Search for the cell housing the specified text and yield its (x, y) center coordinate. 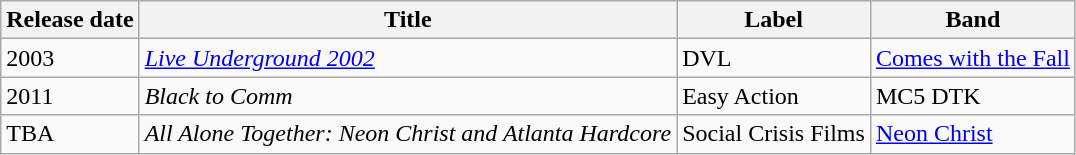
DVL (774, 58)
All Alone Together: Neon Christ and Atlanta Hardcore (408, 134)
Comes with the Fall (972, 58)
Neon Christ (972, 134)
2011 (70, 96)
Easy Action (774, 96)
Live Underground 2002 (408, 58)
TBA (70, 134)
Band (972, 20)
Release date (70, 20)
Black to Comm (408, 96)
Label (774, 20)
Social Crisis Films (774, 134)
MC5 DTK (972, 96)
2003 (70, 58)
Title (408, 20)
